Pinpoint the cell where the given text exists, returning its (X, Y) midpoint coordinate. 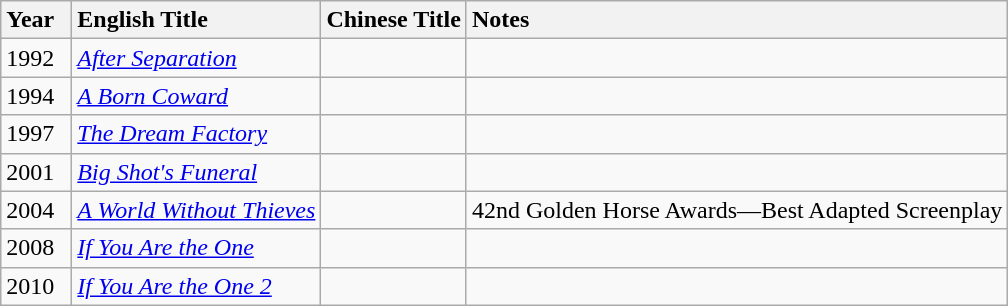
A Born Coward (196, 96)
1994 (36, 96)
Big Shot's Funeral (196, 172)
After Separation (196, 58)
42nd Golden Horse Awards—Best Adapted Screenplay (736, 210)
2001 (36, 172)
1992 (36, 58)
2004 (36, 210)
2008 (36, 248)
Chinese Title (394, 20)
If You Are the One 2 (196, 286)
1997 (36, 134)
English Title (196, 20)
If You Are the One (196, 248)
Year (36, 20)
The Dream Factory (196, 134)
A World Without Thieves (196, 210)
Notes (736, 20)
2010 (36, 286)
